Provide the [X, Y] coordinate of the cell's center where the given text is located.  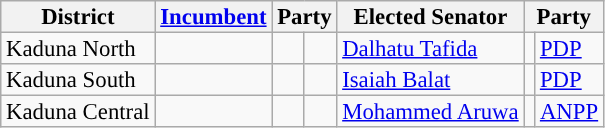
District [78, 17]
Kaduna South [78, 80]
Incumbent [214, 17]
Kaduna Central [78, 112]
Dalhatu Tafida [430, 49]
ANPP [570, 112]
Mohammed Aruwa [430, 112]
Elected Senator [430, 17]
Kaduna North [78, 49]
Isaiah Balat [430, 80]
